Find where the given text appears and provide that cell's center as [X, Y] coordinate. 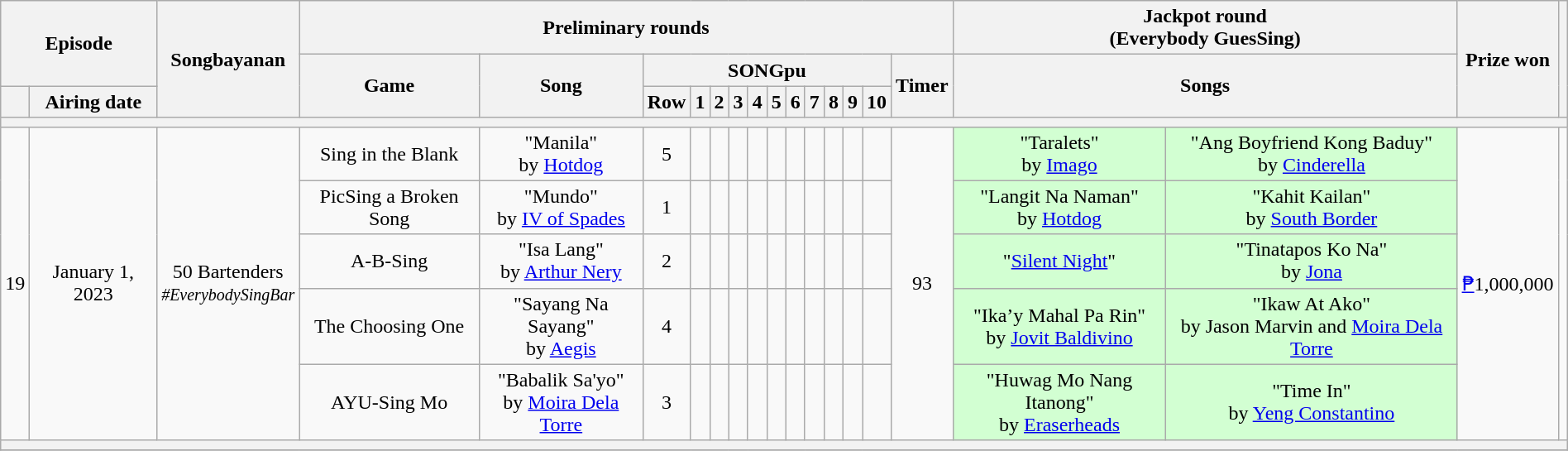
6 [796, 102]
10 [877, 102]
8 [834, 102]
The Choosing One [390, 326]
"Silent Night" [1059, 261]
"Mundo"by IV of Spades [561, 207]
"Huwag Mo Nang Itanong"by Eraserheads [1059, 402]
Jackpot round(Everybody GuesSing) [1205, 28]
Timer [923, 86]
PicSing a Broken Song [390, 207]
Sing in the Blank [390, 154]
Game [390, 86]
"Ang Boyfriend Kong Baduy"by Cinderella [1312, 154]
January 1, 2023 [93, 283]
"Langit Na Naman"by Hotdog [1059, 207]
SONGpu [767, 70]
Airing date [93, 102]
A-B-Sing [390, 261]
Songbayanan [228, 60]
Songs [1205, 86]
Song [561, 86]
"Time In"by Yeng Constantino [1312, 402]
7 [814, 102]
"Taralets"by Imago [1059, 154]
"Ikaw At Ako"by Jason Marvin and Moira Dela Torre [1312, 326]
50 Bartenders#EverybodySingBar [228, 283]
AYU-Sing Mo [390, 402]
"Kahit Kailan"by South Border [1312, 207]
Episode [79, 43]
"Isa Lang"by Arthur Nery [561, 261]
Preliminary rounds [626, 28]
9 [852, 102]
"Sayang Na Sayang"by Aegis [561, 326]
₱1,000,000 [1508, 283]
"Tinatapos Ko Na"by Jona [1312, 261]
19 [15, 283]
"Ika’y Mahal Pa Rin"by Jovit Baldivino [1059, 326]
93 [923, 283]
"Manila"by Hotdog [561, 154]
Row [667, 102]
"Babalik Sa'yo"by Moira Dela Torre [561, 402]
Prize won [1508, 60]
